Detect which cell encompasses the target text, then output its [x, y] center coordinate. 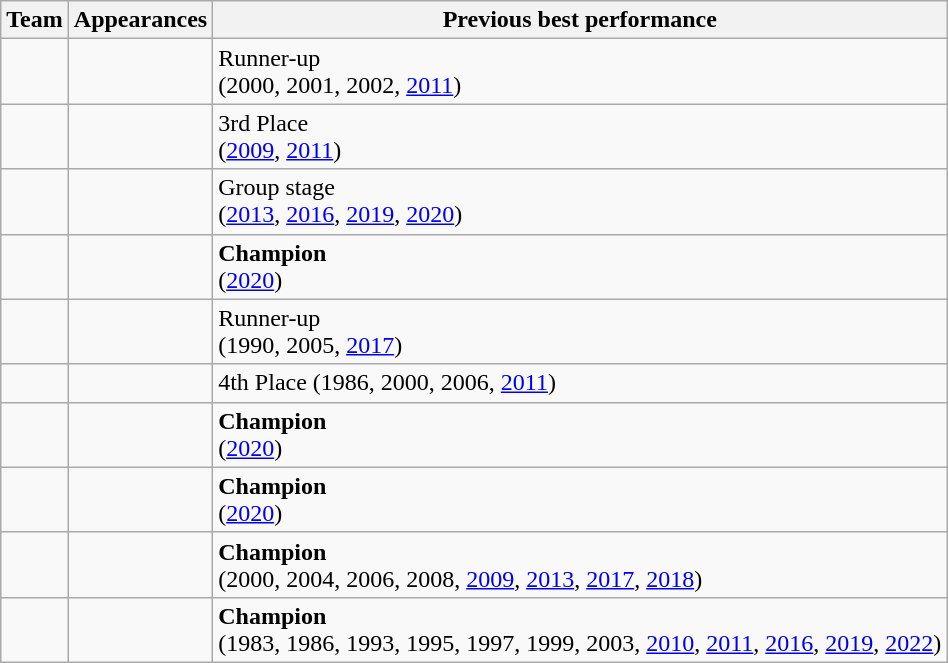
Champion(2000, 2004, 2006, 2008, 2009, 2013, 2017, 2018) [580, 564]
Runner-up(1990, 2005, 2017) [580, 332]
Previous best performance [580, 20]
Team [35, 20]
4th Place (1986, 2000, 2006, 2011) [580, 383]
Group stage(2013, 2016, 2019, 2020) [580, 202]
Runner-up(2000, 2001, 2002, 2011) [580, 72]
Appearances [140, 20]
Champion(1983, 1986, 1993, 1995, 1997, 1999, 2003, 2010, 2011, 2016, 2019, 2022) [580, 630]
3rd Place(2009, 2011) [580, 136]
